Provide the [X, Y] coordinate of the cell's center where the given text is located.  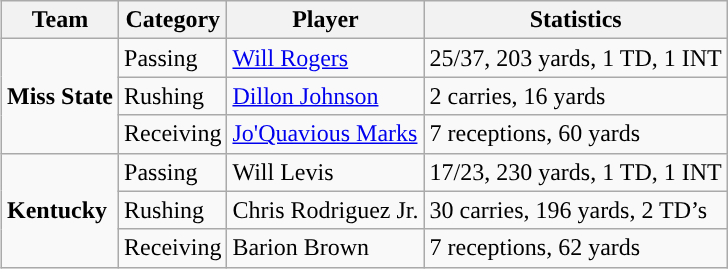
Will Levis [326, 172]
17/23, 230 yards, 1 TD, 1 INT [576, 172]
25/37, 203 yards, 1 TD, 1 INT [576, 58]
Barion Brown [326, 248]
Statistics [576, 20]
Chris Rodriguez Jr. [326, 210]
Miss State [60, 96]
Dillon Johnson [326, 96]
Team [60, 20]
Will Rogers [326, 58]
7 receptions, 60 yards [576, 134]
2 carries, 16 yards [576, 96]
Jo'Quavious Marks [326, 134]
Kentucky [60, 210]
Player [326, 20]
Category [173, 20]
7 receptions, 62 yards [576, 248]
30 carries, 196 yards, 2 TD’s [576, 210]
